From the cell containing the given text, extract its center point as (x, y) coordinate. 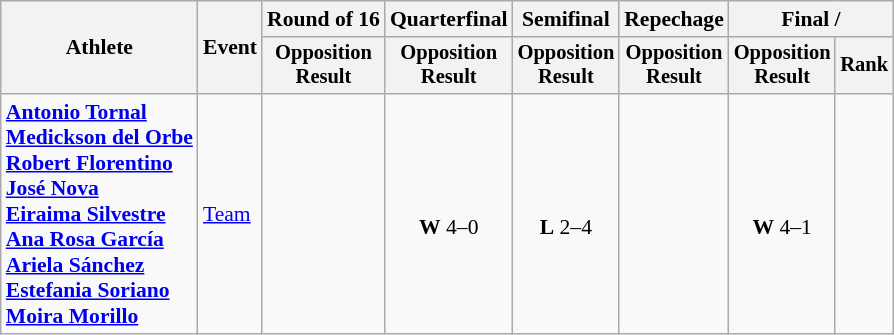
Quarterfinal (449, 19)
Antonio TornalMedickson del OrbeRobert FlorentinoJosé NovaEiraima SilvestreAna Rosa GarcíaAriela SánchezEstefania SorianoMoira Morillo (100, 214)
W 4–0 (449, 214)
Athlete (100, 48)
Final / (811, 19)
Semifinal (566, 19)
Round of 16 (324, 19)
Team (230, 214)
L 2–4 (566, 214)
Event (230, 48)
W 4–1 (782, 214)
Repechage (674, 19)
Rank (864, 66)
